Return the [x, y] coordinate for the center point of the cell that contains the specified text.  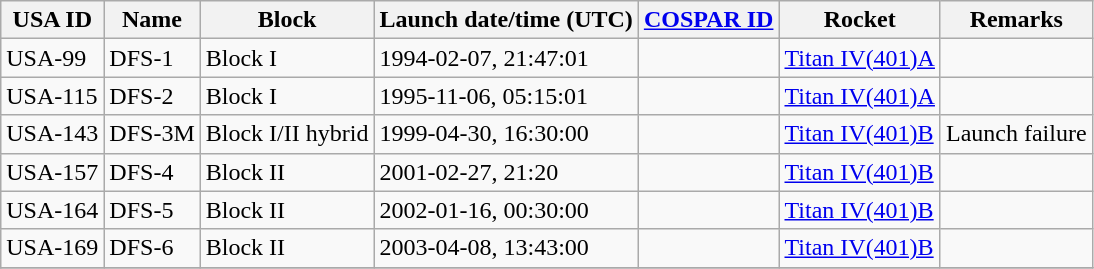
2002-01-16, 00:30:00 [506, 210]
DFS-1 [152, 58]
COSPAR ID [708, 20]
1995-11-06, 05:15:01 [506, 96]
2001-02-27, 21:20 [506, 172]
DFS-6 [152, 248]
USA ID [52, 20]
Block [287, 20]
2003-04-08, 13:43:00 [506, 248]
Launch failure [1016, 134]
Block I/II hybrid [287, 134]
USA-143 [52, 134]
DFS-5 [152, 210]
DFS-4 [152, 172]
1994-02-07, 21:47:01 [506, 58]
Rocket [860, 20]
DFS-3M [152, 134]
USA-99 [52, 58]
USA-169 [52, 248]
Remarks [1016, 20]
Name [152, 20]
DFS-2 [152, 96]
USA-115 [52, 96]
USA-157 [52, 172]
Launch date/time (UTC) [506, 20]
1999-04-30, 16:30:00 [506, 134]
USA-164 [52, 210]
